Find where the given text appears and provide that cell's center as [X, Y] coordinate. 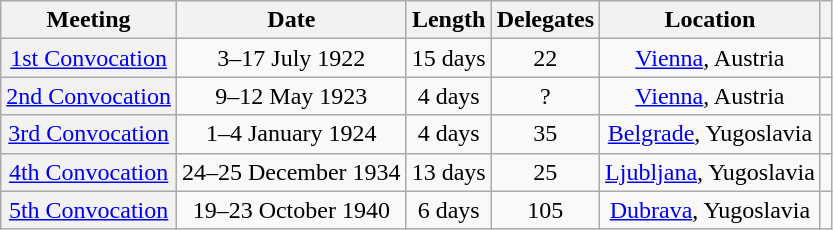
5th Convocation [89, 210]
2nd Convocation [89, 96]
35 [545, 134]
22 [545, 58]
3rd Convocation [89, 134]
Date [291, 20]
15 days [448, 58]
Belgrade, Yugoslavia [710, 134]
4th Convocation [89, 172]
Dubrava, Yugoslavia [710, 210]
Length [448, 20]
1–4 January 1924 [291, 134]
? [545, 96]
Location [710, 20]
19–23 October 1940 [291, 210]
1st Convocation [89, 58]
9–12 May 1923 [291, 96]
3–17 July 1922 [291, 58]
24–25 December 1934 [291, 172]
Delegates [545, 20]
13 days [448, 172]
6 days [448, 210]
Meeting [89, 20]
Ljubljana, Yugoslavia [710, 172]
25 [545, 172]
105 [545, 210]
